Return the [X, Y] coordinate for the center point of the cell that contains the specified text.  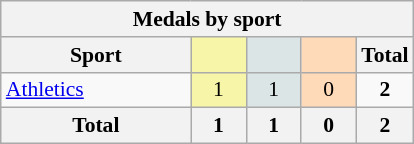
Sport [96, 55]
Medals by sport [208, 19]
Athletics [96, 90]
